Search for the cell housing the specified text and yield its (X, Y) center coordinate. 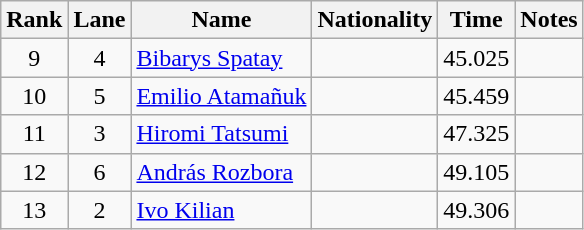
6 (100, 172)
3 (100, 134)
45.025 (476, 58)
Lane (100, 20)
Hiromi Tatsumi (222, 134)
10 (34, 96)
9 (34, 58)
Bibarys Spatay (222, 58)
12 (34, 172)
4 (100, 58)
5 (100, 96)
2 (100, 210)
Time (476, 20)
András Rozbora (222, 172)
Nationality (375, 20)
49.306 (476, 210)
11 (34, 134)
13 (34, 210)
Name (222, 20)
49.105 (476, 172)
Emilio Atamañuk (222, 96)
Notes (549, 20)
Rank (34, 20)
Ivo Kilian (222, 210)
45.459 (476, 96)
47.325 (476, 134)
